Output the [X, Y] coordinate of the center of the cell containing the given text.  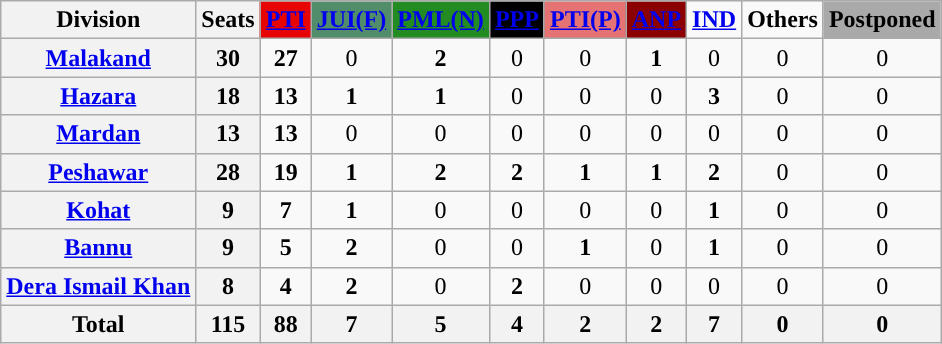
Seats [228, 20]
IND [714, 20]
18 [228, 96]
JUI(F) [351, 20]
Division [98, 20]
Peshawar [98, 172]
Dera Ismail Khan [98, 286]
30 [228, 58]
3 [714, 96]
PML(N) [441, 20]
PTI(P) [585, 20]
Others [783, 20]
ANP [656, 20]
Mardan [98, 134]
88 [286, 324]
Bannu [98, 248]
19 [286, 172]
115 [228, 324]
Total [98, 324]
PPP [516, 20]
27 [286, 58]
8 [228, 286]
28 [228, 172]
Hazara [98, 96]
Kohat [98, 210]
PTI [286, 20]
Postponed [882, 20]
Malakand [98, 58]
